Search for the cell housing the specified text and yield its [x, y] center coordinate. 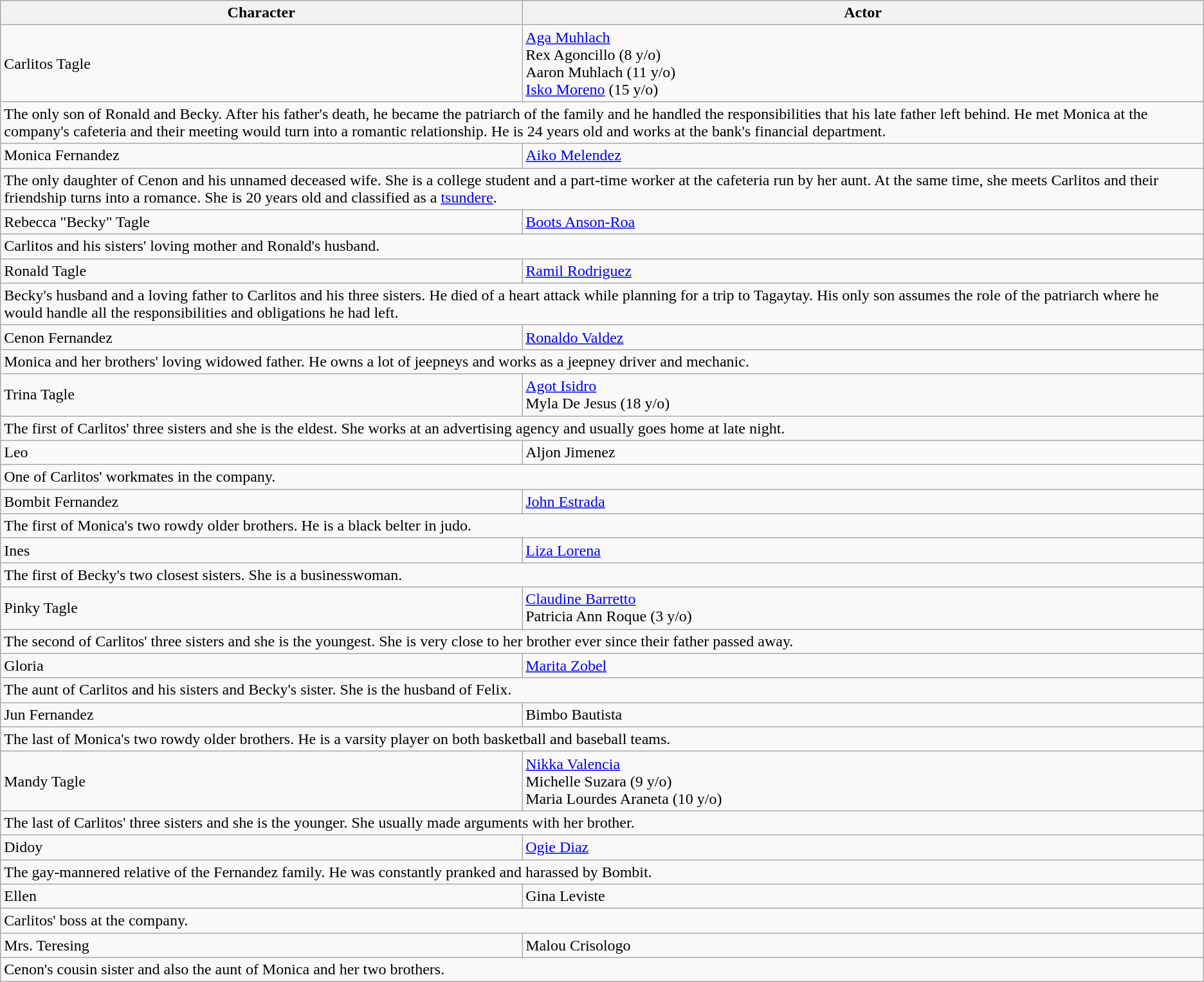
Agot IsidroMyla De Jesus (18 y/o) [863, 395]
Ogie Diaz [863, 847]
The gay-mannered relative of the Fernandez family. He was constantly pranked and harassed by Bombit. [602, 871]
Marita Zobel [863, 666]
Boots Anson-Roa [863, 222]
Claudine BarrettoPatricia Ann Roque (3 y/o) [863, 608]
Pinky Tagle [261, 608]
Monica and her brothers' loving widowed father. He owns a lot of jeepneys and works as a jeepney driver and mechanic. [602, 361]
Ines [261, 550]
One of Carlitos' workmates in the company. [602, 477]
Aga MuhlachRex Agoncillo (8 y/o)Aaron Muhlach (11 y/o)Isko Moreno (15 y/o) [863, 63]
Didoy [261, 847]
Bimbo Bautista [863, 714]
The first of Carlitos' three sisters and she is the eldest. She works at an advertising agency and usually goes home at late night. [602, 428]
The last of Monica's two rowdy older brothers. He is a varsity player on both basketball and baseball teams. [602, 739]
Carlitos and his sisters' loving mother and Ronald's husband. [602, 246]
Ronaldo Valdez [863, 337]
Rebecca "Becky" Tagle [261, 222]
Ellen [261, 896]
Carlitos Tagle [261, 63]
Mrs. Teresing [261, 945]
Cenon Fernandez [261, 337]
Carlitos' boss at the company. [602, 921]
Gina Leviste [863, 896]
Jun Fernandez [261, 714]
The first of Monica's two rowdy older brothers. He is a black belter in judo. [602, 526]
Trina Tagle [261, 395]
Actor [863, 13]
Malou Crisologo [863, 945]
The second of Carlitos' three sisters and she is the youngest. She is very close to her brother ever since their father passed away. [602, 641]
Nikka ValenciaMichelle Suzara (9 y/o)Maria Lourdes Araneta (10 y/o) [863, 781]
Bombit Fernandez [261, 502]
Aljon Jimenez [863, 453]
Cenon's cousin sister and also the aunt of Monica and her two brothers. [602, 970]
Monica Fernandez [261, 156]
Aiko Melendez [863, 156]
Ramil Rodriguez [863, 271]
Leo [261, 453]
Liza Lorena [863, 550]
Gloria [261, 666]
The aunt of Carlitos and his sisters and Becky's sister. She is the husband of Felix. [602, 690]
The last of Carlitos' three sisters and she is the younger. She usually made arguments with her brother. [602, 823]
Ronald Tagle [261, 271]
Character [261, 13]
John Estrada [863, 502]
The first of Becky's two closest sisters. She is a businesswoman. [602, 575]
Mandy Tagle [261, 781]
